Identify which cell holds the provided text, then report its (x, y) central coordinate. 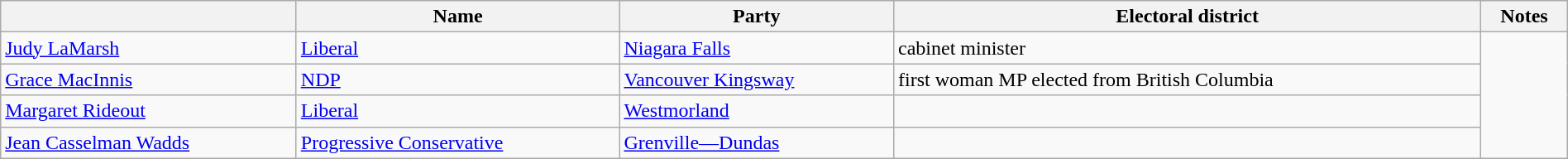
NDP (458, 79)
Judy LaMarsh (149, 48)
Margaret Rideout (149, 111)
first woman MP elected from British Columbia (1188, 79)
Progressive Conservative (458, 142)
Name (458, 17)
Electoral district (1188, 17)
Grenville—Dundas (757, 142)
Jean Casselman Wadds (149, 142)
Niagara Falls (757, 48)
Grace MacInnis (149, 79)
Party (757, 17)
Vancouver Kingsway (757, 79)
Notes (1525, 17)
Westmorland (757, 111)
cabinet minister (1188, 48)
